Detect which cell encompasses the target text, then output its [x, y] center coordinate. 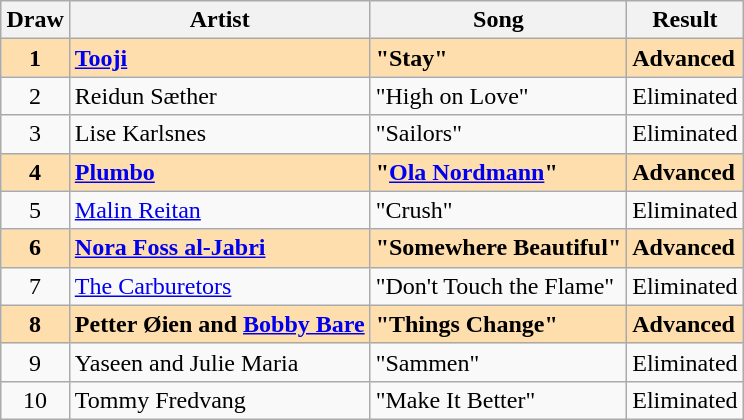
Plumbo [220, 172]
Reidun Sæther [220, 96]
"Stay" [498, 58]
"Things Change" [498, 324]
9 [35, 362]
"Sammen" [498, 362]
Tooji [220, 58]
Yaseen and Julie Maria [220, 362]
5 [35, 210]
Nora Foss al-Jabri [220, 248]
Result [685, 20]
"High on Love" [498, 96]
"Make It Better" [498, 400]
"Ola Nordmann" [498, 172]
Malin Reitan [220, 210]
4 [35, 172]
Tommy Fredvang [220, 400]
"Sailors" [498, 134]
Draw [35, 20]
Petter Øien and Bobby Bare [220, 324]
10 [35, 400]
"Crush" [498, 210]
"Somewhere Beautiful" [498, 248]
2 [35, 96]
Song [498, 20]
1 [35, 58]
3 [35, 134]
Artist [220, 20]
The Carburetors [220, 286]
8 [35, 324]
6 [35, 248]
"Don't Touch the Flame" [498, 286]
7 [35, 286]
Lise Karlsnes [220, 134]
